Extract the (X, Y) coordinate from the center of the cell holding the provided text.  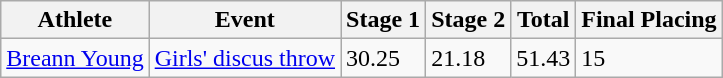
30.25 (384, 58)
15 (649, 58)
Final Placing (649, 20)
Stage 1 (384, 20)
Breann Young (75, 58)
Girls' discus throw (244, 58)
Athlete (75, 20)
21.18 (468, 58)
Event (244, 20)
Stage 2 (468, 20)
51.43 (544, 58)
Total (544, 20)
